For the text-containing cell, return its midpoint in [X, Y] coordinate format. 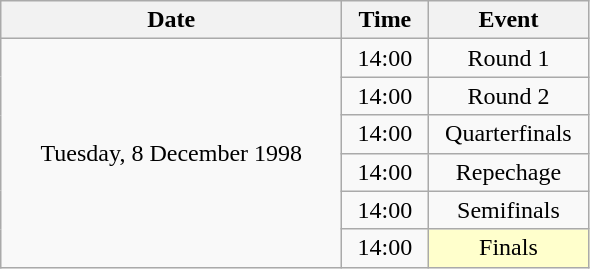
Semifinals [508, 210]
Round 2 [508, 96]
Quarterfinals [508, 134]
Repechage [508, 172]
Date [172, 20]
Finals [508, 248]
Round 1 [508, 58]
Time [385, 20]
Tuesday, 8 December 1998 [172, 153]
Event [508, 20]
